From the cell containing the given text, extract its center point as (x, y) coordinate. 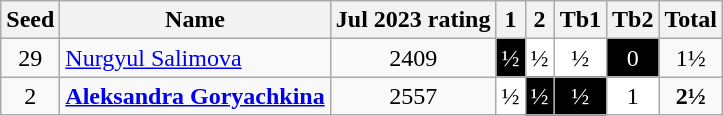
Total (691, 20)
Tb2 (633, 20)
Name (195, 20)
Nurgyul Salimova (195, 58)
Tb1 (580, 20)
Jul 2023 rating (413, 20)
2409 (413, 58)
Seed (30, 20)
Aleksandra Goryachkina (195, 96)
1½ (691, 58)
2557 (413, 96)
0 (633, 58)
2½ (691, 96)
29 (30, 58)
